Provide the [X, Y] coordinate of the cell's center where the given text is located.  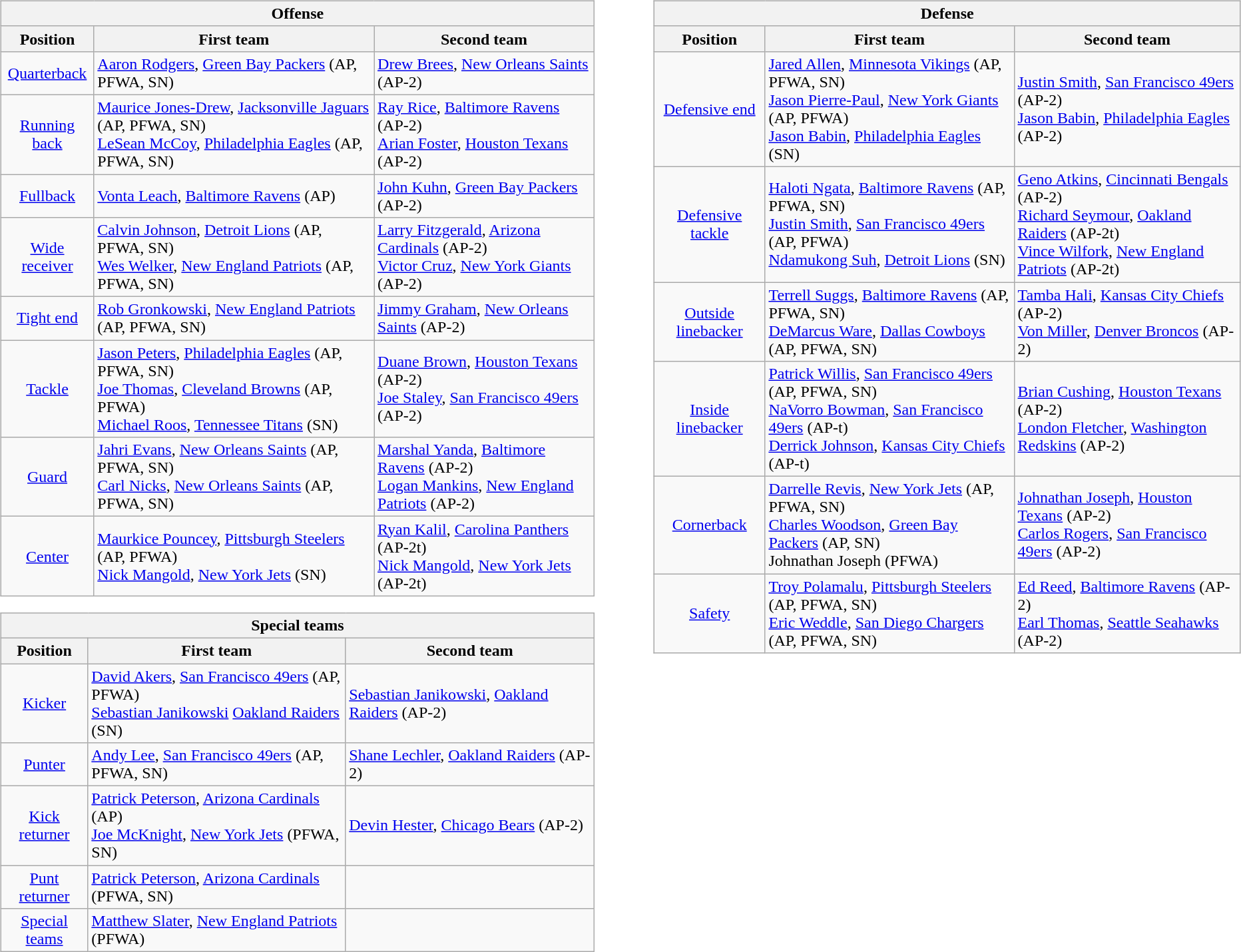
Wide receiver [47, 257]
Kicker [44, 703]
Safety [710, 614]
Running back [47, 134]
Larry Fitzgerald, Arizona Cardinals (AP-2) Victor Cruz, New York Giants (AP-2) [485, 257]
Patrick Willis, San Francisco 49ers (AP, PFWA, SN) NaVorro Bowman, San Francisco 49ers (AP-t) Derrick Johnson, Kansas City Chiefs (AP-t) [889, 419]
Jahri Evans, New Orleans Saints (AP, PFWA, SN) Carl Nicks, New Orleans Saints (AP, PFWA, SN) [234, 477]
Darrelle Revis, New York Jets (AP, PFWA, SN) Charles Woodson, Green Bay Packers (AP, SN) Johnathan Joseph (PFWA) [889, 525]
Duane Brown, Houston Texans (AP-2) Joe Staley, San Francisco 49ers (AP-2) [485, 389]
Patrick Peterson, Arizona Cardinals (PFWA, SN) [217, 887]
John Kuhn, Green Bay Packers (AP-2) [485, 196]
Jimmy Graham, New Orleans Saints (AP-2) [485, 318]
Punter [44, 764]
Marshal Yanda, Baltimore Ravens (AP-2)Logan Mankins, New England Patriots (AP-2) [485, 477]
Defensive end [710, 109]
Haloti Ngata, Baltimore Ravens (AP, PFWA, SN) Justin Smith, San Francisco 49ers (AP, PFWA) Ndamukong Suh, Detroit Lions (SN) [889, 224]
Vonta Leach, Baltimore Ravens (AP) [234, 196]
Punt returner [44, 887]
Drew Brees, New Orleans Saints (AP-2) [485, 73]
Maurkice Pouncey, Pittsburgh Steelers (AP, PFWA) Nick Mangold, New York Jets (SN) [234, 557]
Aaron Rodgers, Green Bay Packers (AP, PFWA, SN) [234, 73]
Rob Gronkowski, New England Patriots (AP, PFWA, SN) [234, 318]
Geno Atkins, Cincinnati Bengals (AP-2) Richard Seymour, Oakland Raiders (AP-2t) Vince Wilfork, New England Patriots (AP-2t) [1127, 224]
Jared Allen, Minnesota Vikings (AP, PFWA, SN) Jason Pierre-Paul, New York Giants (AP, PFWA) Jason Babin, Philadelphia Eagles (SN) [889, 109]
Matthew Slater, New England Patriots (PFWA) [217, 931]
Cornerback [710, 525]
Calvin Johnson, Detroit Lions (AP, PFWA, SN)Wes Welker, New England Patriots (AP, PFWA, SN) [234, 257]
Center [47, 557]
Andy Lee, San Francisco 49ers (AP, PFWA, SN) [217, 764]
Troy Polamalu, Pittsburgh Steelers (AP, PFWA, SN) Eric Weddle, San Diego Chargers (AP, PFWA, SN) [889, 614]
Patrick Peterson, Arizona Cardinals (AP) Joe McKnight, New York Jets (PFWA, SN) [217, 826]
Fullback [47, 196]
Ray Rice, Baltimore Ravens (AP-2)Arian Foster, Houston Texans (AP-2) [485, 134]
Quarterback [47, 73]
Tackle [47, 389]
Tamba Hali, Kansas City Chiefs (AP-2) Von Miller, Denver Broncos (AP-2) [1127, 322]
Justin Smith, San Francisco 49ers (AP-2) Jason Babin, Philadelphia Eagles (AP-2) [1127, 109]
Inside linebacker [710, 419]
Offense [297, 13]
Maurice Jones-Drew, Jacksonville Jaguars (AP, PFWA, SN)LeSean McCoy, Philadelphia Eagles (AP, PFWA, SN) [234, 134]
Ed Reed, Baltimore Ravens (AP-2) Earl Thomas, Seattle Seahawks (AP-2) [1127, 614]
Sebastian Janikowski, Oakland Raiders (AP-2) [470, 703]
Johnathan Joseph, Houston Texans (AP-2) Carlos Rogers, San Francisco 49ers (AP-2) [1127, 525]
Defense [947, 13]
Terrell Suggs, Baltimore Ravens (AP, PFWA, SN) DeMarcus Ware, Dallas Cowboys (AP, PFWA, SN) [889, 322]
Kick returner [44, 826]
Outside linebacker [710, 322]
Shane Lechler, Oakland Raiders (AP-2) [470, 764]
Ryan Kalil, Carolina Panthers (AP-2t) Nick Mangold, New York Jets (AP-2t) [485, 557]
Brian Cushing, Houston Texans (AP-2) London Fletcher, Washington Redskins (AP-2) [1127, 419]
Jason Peters, Philadelphia Eagles (AP, PFWA, SN)Joe Thomas, Cleveland Browns (AP, PFWA)Michael Roos, Tennessee Titans (SN) [234, 389]
Defensive tackle [710, 224]
Tight end [47, 318]
David Akers, San Francisco 49ers (AP, PFWA) Sebastian Janikowski Oakland Raiders (SN) [217, 703]
Devin Hester, Chicago Bears (AP-2) [470, 826]
Guard [47, 477]
